Capture the cell that displays the provided text and extract its [X, Y] central coordinate. 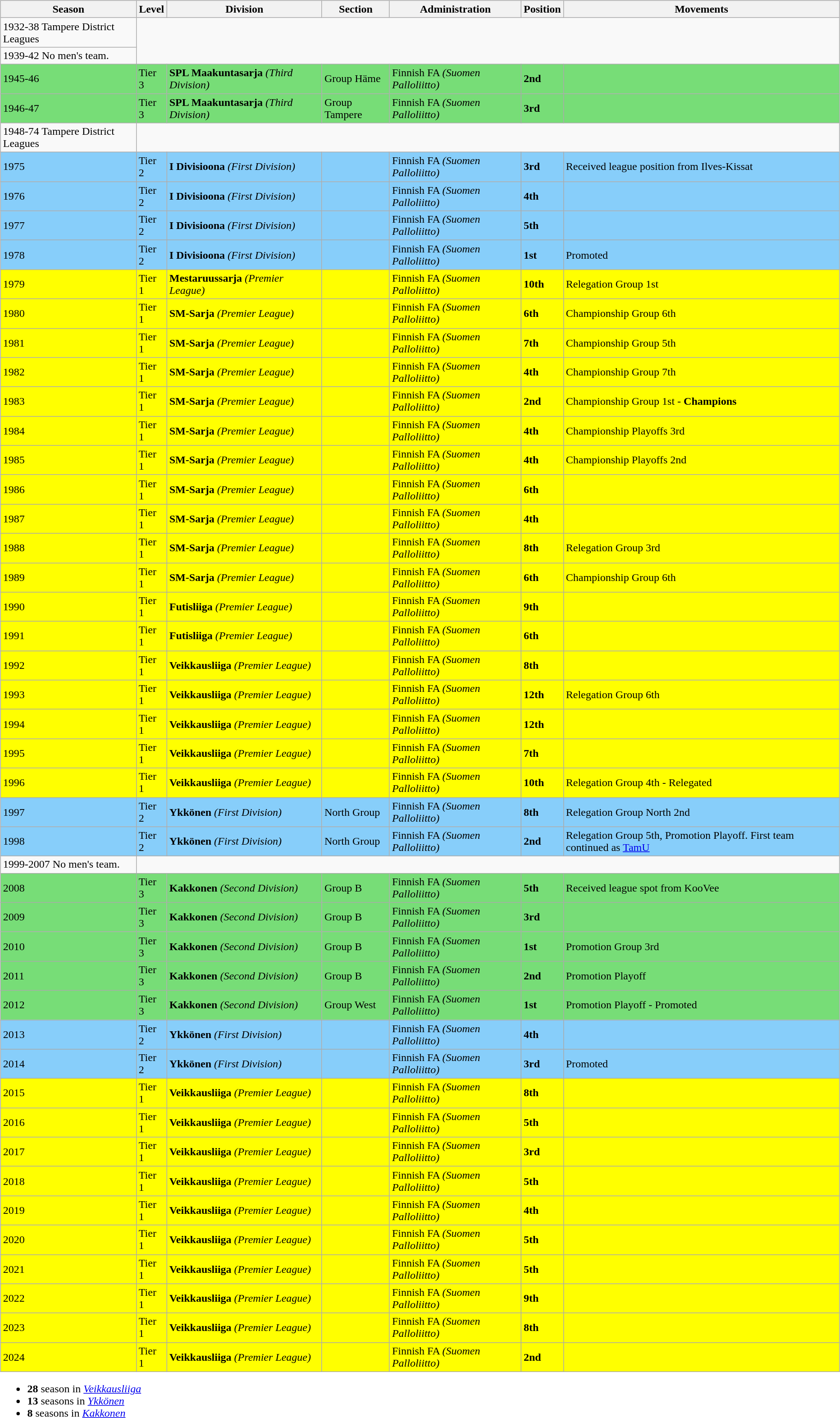
1984 [68, 431]
1994 [68, 724]
1948-74 Tampere District Leagues [68, 138]
2024 [68, 1357]
1980 [68, 314]
1982 [68, 372]
1986 [68, 489]
1997 [68, 812]
Movements [701, 9]
1993 [68, 695]
Championship Group 1st - Champions [701, 401]
1983 [68, 401]
Relegation Group 5th, Promotion Playoff. First team continued as TamU [701, 841]
Relegation Group 1st [701, 284]
2021 [68, 1269]
Relegation Group 3rd [701, 548]
Championship Playoffs 2nd [701, 460]
2022 [68, 1298]
1996 [68, 782]
2019 [68, 1211]
Championship Group 7th [701, 372]
Received league position from Ilves-Kissat [701, 167]
2023 [68, 1328]
1988 [68, 548]
1979 [68, 284]
Promotion Playoff [701, 975]
1975 [68, 167]
1987 [68, 518]
1999-2007 No men's team. [68, 865]
1989 [68, 577]
Relegation Group 4th - Relegated [701, 782]
1976 [68, 197]
Mestaruussarja (Premier League) [244, 284]
Received league spot from KooVee [701, 888]
Promotion Playoff - Promoted [701, 1005]
Group Tampere [356, 108]
1995 [68, 754]
Group West [356, 1005]
2014 [68, 1064]
Group Häme [356, 78]
Relegation Group 6th [701, 695]
2008 [68, 888]
2020 [68, 1240]
1945-46 [68, 78]
2009 [68, 917]
1985 [68, 460]
2011 [68, 975]
1978 [68, 255]
2015 [68, 1093]
1998 [68, 841]
1981 [68, 343]
Championship Playoffs 3rd [701, 431]
1977 [68, 225]
1990 [68, 607]
2017 [68, 1152]
1932-38 Tampere District Leagues [68, 32]
2016 [68, 1122]
Position [542, 9]
2013 [68, 1034]
2010 [68, 947]
1939-42 No men's team. [68, 55]
Promotion Group 3rd [701, 947]
2018 [68, 1181]
Administration [455, 9]
2012 [68, 1005]
1992 [68, 665]
Section [356, 9]
1991 [68, 636]
Division [244, 9]
1946-47 [68, 108]
Championship Group 5th [701, 343]
Level [151, 9]
Season [68, 9]
Relegation Group North 2nd [701, 812]
